Scan for the cell matching the given text and deliver its [X, Y] coordinate at center. 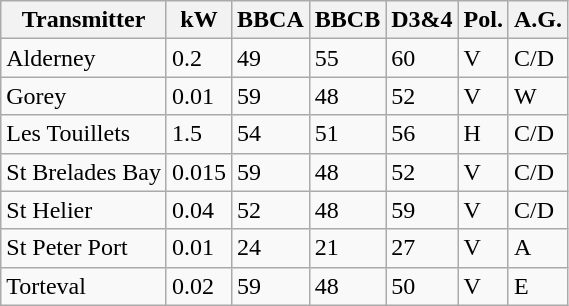
BBCA [271, 20]
49 [271, 58]
1.5 [198, 134]
Les Touillets [84, 134]
50 [422, 286]
56 [422, 134]
St Brelades Bay [84, 172]
27 [422, 248]
A.G. [538, 20]
24 [271, 248]
55 [347, 58]
0.02 [198, 286]
E [538, 286]
21 [347, 248]
60 [422, 58]
51 [347, 134]
0.015 [198, 172]
0.04 [198, 210]
Gorey [84, 96]
54 [271, 134]
BBCB [347, 20]
Pol. [483, 20]
Torteval [84, 286]
H [483, 134]
kW [198, 20]
Alderney [84, 58]
W [538, 96]
0.2 [198, 58]
St Helier [84, 210]
D3&4 [422, 20]
Transmitter [84, 20]
St Peter Port [84, 248]
A [538, 248]
